Output the (X, Y) coordinate of the center of the cell containing the given text.  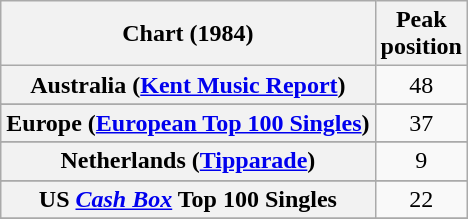
22 (421, 199)
US Cash Box Top 100 Singles (188, 199)
48 (421, 85)
9 (421, 161)
Europe (European Top 100 Singles) (188, 123)
Netherlands (Tipparade) (188, 161)
37 (421, 123)
Peakposition (421, 34)
Chart (1984) (188, 34)
Australia (Kent Music Report) (188, 85)
